Capture the cell that displays the provided text and extract its [x, y] central coordinate. 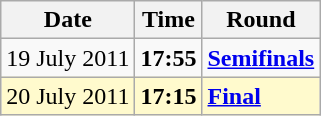
Round [261, 20]
Date [68, 20]
17:55 [168, 58]
20 July 2011 [68, 96]
Final [261, 96]
Semifinals [261, 58]
Time [168, 20]
19 July 2011 [68, 58]
17:15 [168, 96]
